Identify which cell holds the provided text, then report its [X, Y] central coordinate. 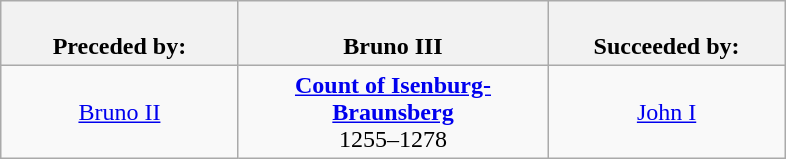
Preceded by: [119, 34]
John I [667, 112]
Succeeded by: [667, 34]
Bruno II [119, 112]
Count of Isenburg-Braunsberg1255–1278 [392, 112]
Bruno III [392, 34]
